Search for the cell housing the specified text and yield its [X, Y] center coordinate. 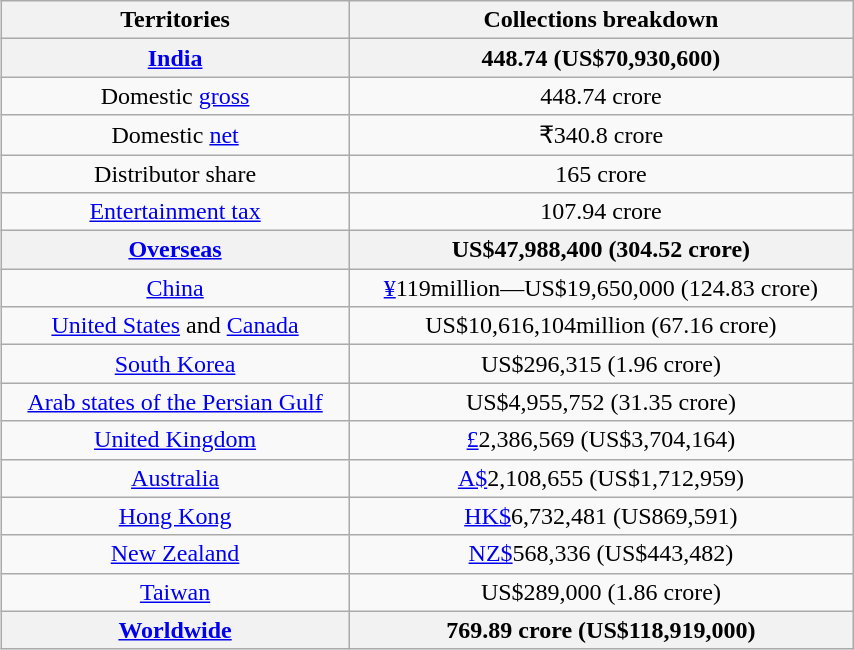
£2,386,569 (US$3,704,164) [602, 440]
Australia [176, 478]
Collections breakdown [602, 20]
US$47,988,400 (304.52 crore) [602, 250]
Distributor share [176, 173]
Worldwide [176, 630]
Overseas [176, 250]
Territories [176, 20]
Hong Kong [176, 516]
US$296,315 (1.96 crore) [602, 364]
India [176, 58]
Entertainment tax [176, 212]
United States and Canada [176, 326]
448.74 (US$70,930,600) [602, 58]
NZ$568,336 (US$443,482) [602, 554]
¥119million—US$19,650,000 (124.83 crore) [602, 288]
₹340.8 crore [602, 135]
A$2,108,655 (US$1,712,959) [602, 478]
New Zealand [176, 554]
United Kingdom [176, 440]
US$4,955,752 (31.35 crore) [602, 402]
448.74 crore [602, 96]
Taiwan [176, 592]
South Korea [176, 364]
US$10,616,104million (67.16 crore) [602, 326]
769.89 crore (US$118,919,000) [602, 630]
Arab states of the Persian Gulf [176, 402]
Domestic net [176, 135]
Domestic gross [176, 96]
China [176, 288]
107.94 crore [602, 212]
165 crore [602, 173]
HK$6,732,481 (US869,591) [602, 516]
US$289,000 (1.86 crore) [602, 592]
